Identify which cell holds the provided text, then report its (X, Y) central coordinate. 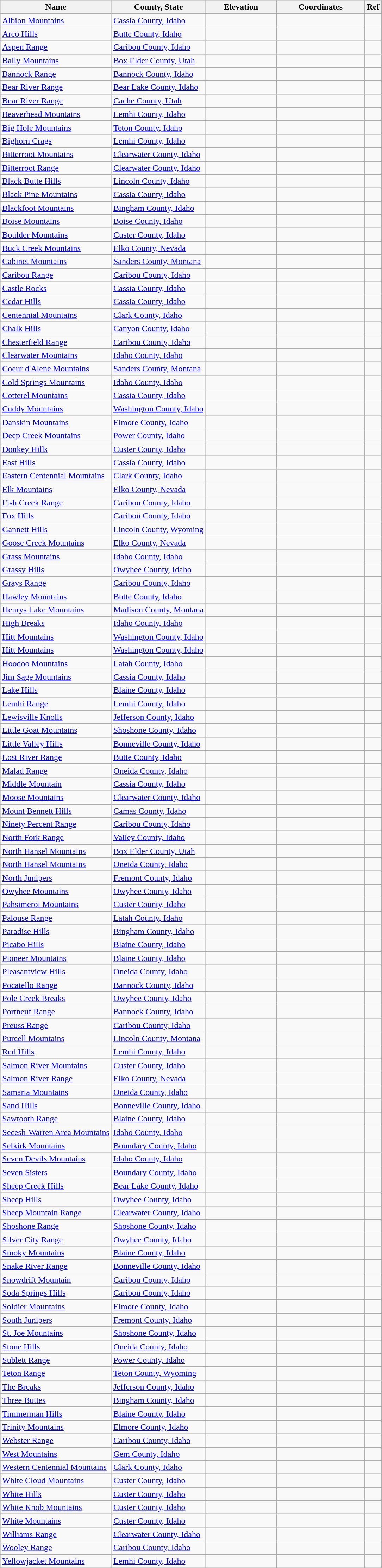
Sublett Range (56, 1360)
Sheep Creek Hills (56, 1186)
Three Buttes (56, 1400)
Cabinet Mountains (56, 262)
Cedar Hills (56, 302)
Purcell Mountains (56, 1039)
White Cloud Mountains (56, 1481)
Salmon River Mountains (56, 1065)
White Knob Mountains (56, 1507)
Williams Range (56, 1534)
Portneuf Range (56, 1012)
Soda Springs Hills (56, 1293)
Chalk Hills (56, 328)
Pahsimeroi Mountains (56, 905)
Pleasantview Hills (56, 971)
Chesterfield Range (56, 342)
Seven Devils Mountains (56, 1159)
Coordinates (320, 7)
Goose Creek Mountains (56, 543)
Valley County, Idaho (158, 838)
Pioneer Mountains (56, 958)
Black Pine Mountains (56, 195)
Lewisville Knolls (56, 717)
Hawley Mountains (56, 597)
South Junipers (56, 1320)
Deep Creek Mountains (56, 436)
Castle Rocks (56, 288)
Cuddy Mountains (56, 409)
Grass Mountains (56, 556)
Camas County, Idaho (158, 811)
Bally Mountains (56, 61)
Palouse Range (56, 918)
Eastern Centennial Mountains (56, 476)
Henrys Lake Mountains (56, 610)
Yellowjacket Mountains (56, 1561)
Lake Hills (56, 690)
White Hills (56, 1494)
Fox Hills (56, 516)
Selkirk Mountains (56, 1146)
Cotterel Mountains (56, 396)
Teton County, Idaho (158, 127)
St. Joe Mountains (56, 1333)
Shoshone Range (56, 1226)
Centennial Mountains (56, 315)
Sheep Hills (56, 1199)
Mount Bennett Hills (56, 811)
Beaverhead Mountains (56, 114)
Timmerman Hills (56, 1413)
Salmon River Range (56, 1079)
Big Hole Mountains (56, 127)
Lincoln County, Wyoming (158, 529)
Gem County, Idaho (158, 1454)
Grays Range (56, 583)
Fish Creek Range (56, 503)
Cold Springs Mountains (56, 382)
Silver City Range (56, 1239)
Sheep Mountain Range (56, 1213)
County, State (158, 7)
Lincoln County, Idaho (158, 181)
Black Butte Hills (56, 181)
Malad Range (56, 770)
Lincoln County, Montana (158, 1039)
Pocatello Range (56, 985)
Smoky Mountains (56, 1253)
Moose Mountains (56, 797)
Clearwater Mountains (56, 355)
Trinity Mountains (56, 1427)
North Fork Range (56, 838)
High Breaks (56, 623)
Bighorn Crags (56, 141)
The Breaks (56, 1387)
Madison County, Montana (158, 610)
Teton Range (56, 1373)
Boulder Mountains (56, 235)
White Mountains (56, 1521)
Danskin Mountains (56, 422)
Canyon County, Idaho (158, 328)
Grassy Hills (56, 569)
Lost River Range (56, 757)
Snake River Range (56, 1266)
Bitterroot Range (56, 168)
Hoodoo Mountains (56, 663)
Seven Sisters (56, 1172)
East Hills (56, 462)
Elevation (241, 7)
Stone Hills (56, 1347)
Snowdrift Mountain (56, 1280)
Blackfoot Mountains (56, 208)
Soldier Mountains (56, 1306)
Cache County, Utah (158, 101)
Ref (373, 7)
Name (56, 7)
Elk Mountains (56, 489)
Bannock Range (56, 74)
Boise County, Idaho (158, 221)
Samaria Mountains (56, 1092)
Gannett Hills (56, 529)
Red Hills (56, 1052)
Caribou Range (56, 275)
Little Goat Mountains (56, 730)
Middle Mountain (56, 784)
Owyhee Mountains (56, 891)
Sawtooth Range (56, 1119)
Buck Creek Mountains (56, 248)
Pole Creek Breaks (56, 998)
Lemhi Range (56, 704)
Albion Mountains (56, 20)
Bitterroot Mountains (56, 154)
Donkey Hills (56, 449)
Sand Hills (56, 1106)
Wooley Range (56, 1548)
Arco Hills (56, 34)
Webster Range (56, 1440)
Preuss Range (56, 1025)
Aspen Range (56, 47)
Coeur d'Alene Mountains (56, 369)
Western Centennial Mountains (56, 1467)
West Mountains (56, 1454)
Jim Sage Mountains (56, 677)
North Junipers (56, 878)
Boise Mountains (56, 221)
Picabo Hills (56, 945)
Teton County, Wyoming (158, 1373)
Secesh-Warren Area Mountains (56, 1132)
Little Valley Hills (56, 744)
Ninety Percent Range (56, 824)
Paradise Hills (56, 931)
